From the cell containing the given text, extract its center point as [x, y] coordinate. 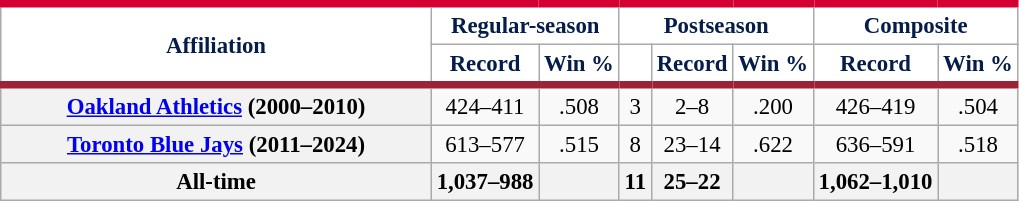
426–419 [875, 106]
Oakland Athletics (2000–2010) [216, 106]
.622 [773, 145]
.200 [773, 106]
Toronto Blue Jays (2011–2024) [216, 145]
.504 [978, 106]
.515 [579, 145]
Affiliation [216, 44]
Regular-season [525, 24]
23–14 [692, 145]
Composite [916, 24]
1,037–988 [484, 182]
1,062–1,010 [875, 182]
All-time [216, 182]
636–591 [875, 145]
.508 [579, 106]
3 [635, 106]
Postseason [716, 24]
8 [635, 145]
11 [635, 182]
2–8 [692, 106]
613–577 [484, 145]
25–22 [692, 182]
424–411 [484, 106]
.518 [978, 145]
